For the text-containing cell, return its midpoint in [X, Y] coordinate format. 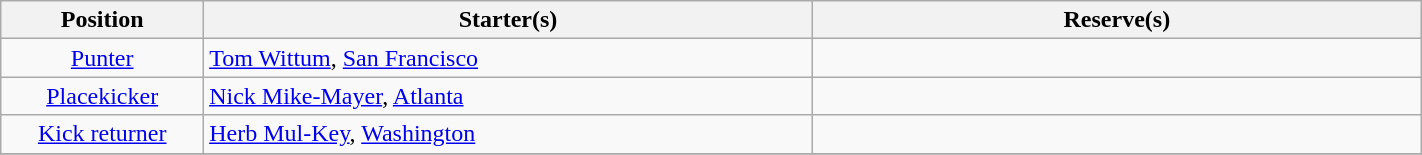
Punter [102, 58]
Reserve(s) [1116, 20]
Starter(s) [508, 20]
Position [102, 20]
Herb Mul-Key, Washington [508, 134]
Placekicker [102, 96]
Kick returner [102, 134]
Nick Mike-Mayer, Atlanta [508, 96]
Tom Wittum, San Francisco [508, 58]
